Identify which cell holds the provided text, then report its [X, Y] central coordinate. 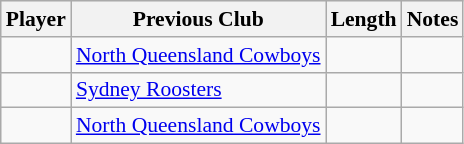
Length [364, 19]
Player [36, 19]
Sydney Roosters [198, 90]
Notes [433, 19]
Previous Club [198, 19]
